Extract the (X, Y) coordinate from the center of the cell holding the provided text.  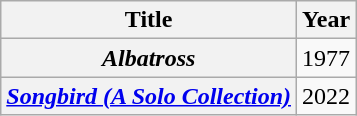
2022 (326, 96)
Songbird (A Solo Collection) (149, 96)
Year (326, 20)
Title (149, 20)
Albatross (149, 58)
1977 (326, 58)
